For the text-containing cell, return its midpoint in (x, y) coordinate format. 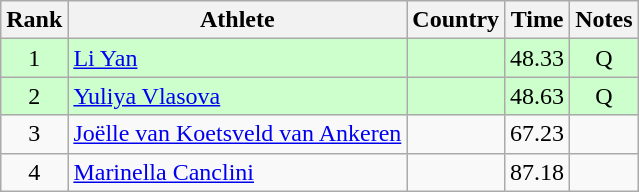
2 (34, 96)
Country (456, 20)
Time (538, 20)
Yuliya Vlasova (238, 96)
48.33 (538, 58)
4 (34, 172)
67.23 (538, 134)
3 (34, 134)
Athlete (238, 20)
Notes (604, 20)
48.63 (538, 96)
Joëlle van Koetsveld van Ankeren (238, 134)
Marinella Canclini (238, 172)
87.18 (538, 172)
Rank (34, 20)
Li Yan (238, 58)
1 (34, 58)
